Determine the (x, y) coordinate at the center of the cell enclosing the given text.  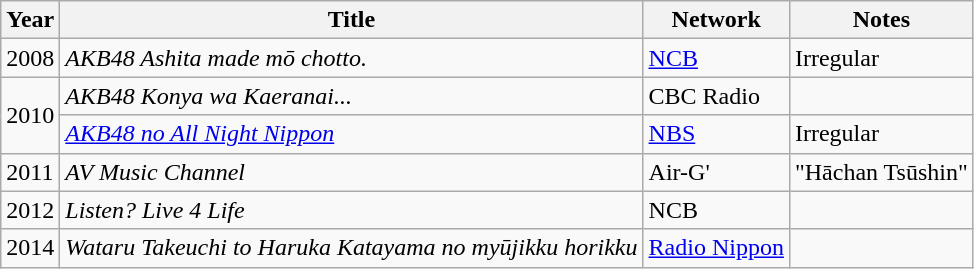
Year (30, 20)
2012 (30, 210)
2008 (30, 58)
Wataru Takeuchi to Haruka Katayama no myūjikku horikku (352, 248)
Title (352, 20)
NBS (716, 134)
2010 (30, 115)
AKB48 no All Night Nippon (352, 134)
Listen? Live 4 Life (352, 210)
AV Music Channel (352, 172)
AKB48 Ashita made mō chotto. (352, 58)
2011 (30, 172)
Air-G' (716, 172)
"Hāchan Tsūshin" (881, 172)
Notes (881, 20)
CBC Radio (716, 96)
2014 (30, 248)
Network (716, 20)
AKB48 Konya wa Kaeranai... (352, 96)
Radio Nippon (716, 248)
